Scan for the cell matching the given text and deliver its [X, Y] coordinate at center. 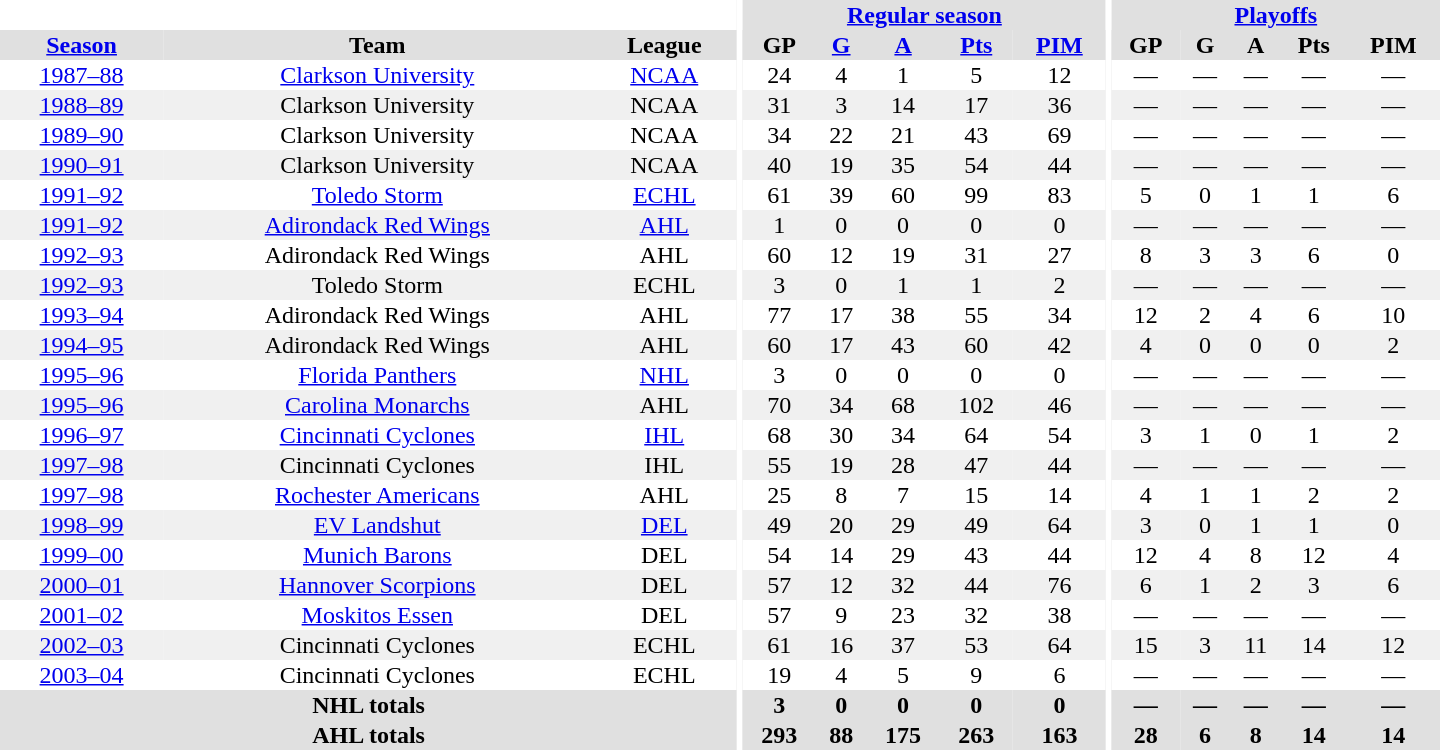
47 [976, 465]
7 [904, 495]
1993–94 [82, 315]
Moskitos Essen [377, 615]
77 [780, 315]
Carolina Monarchs [377, 405]
36 [1060, 105]
39 [842, 195]
Hannover Scorpions [377, 585]
88 [842, 735]
Season [82, 45]
NHL [664, 375]
83 [1060, 195]
League [664, 45]
1994–95 [82, 345]
25 [780, 495]
99 [976, 195]
Regular season [924, 15]
22 [842, 135]
24 [780, 75]
1988–89 [82, 105]
AHL totals [368, 735]
46 [1060, 405]
Rochester Americans [377, 495]
2000–01 [82, 585]
11 [1256, 645]
102 [976, 405]
27 [1060, 255]
263 [976, 735]
40 [780, 165]
23 [904, 615]
1996–97 [82, 435]
70 [780, 405]
1999–00 [82, 555]
35 [904, 165]
53 [976, 645]
1987–88 [82, 75]
20 [842, 525]
Florida Panthers [377, 375]
37 [904, 645]
2003–04 [82, 675]
30 [842, 435]
2001–02 [82, 615]
NHL totals [368, 705]
1989–90 [82, 135]
175 [904, 735]
16 [842, 645]
1990–91 [82, 165]
EV Landshut [377, 525]
69 [1060, 135]
2002–03 [82, 645]
42 [1060, 345]
163 [1060, 735]
10 [1394, 315]
293 [780, 735]
Playoffs [1276, 15]
Munich Barons [377, 555]
21 [904, 135]
Team [377, 45]
1998–99 [82, 525]
76 [1060, 585]
